For the text-containing cell, return its midpoint in [x, y] coordinate format. 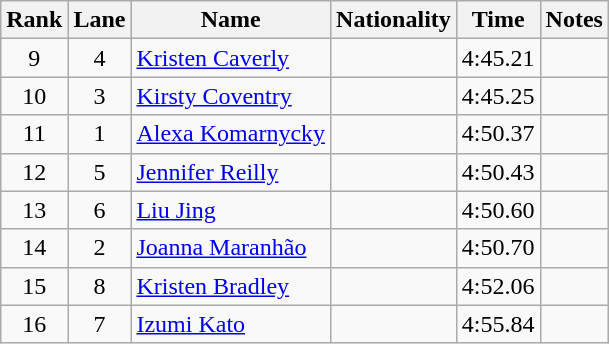
16 [34, 324]
3 [100, 96]
4:50.37 [498, 134]
Name [231, 20]
4:50.43 [498, 172]
4:45.25 [498, 96]
5 [100, 172]
6 [100, 210]
7 [100, 324]
Kirsty Coventry [231, 96]
Izumi Kato [231, 324]
4:50.70 [498, 248]
4 [100, 58]
1 [100, 134]
Time [498, 20]
8 [100, 286]
9 [34, 58]
Lane [100, 20]
Jennifer Reilly [231, 172]
Joanna Maranhão [231, 248]
Kristen Bradley [231, 286]
2 [100, 248]
11 [34, 134]
13 [34, 210]
Alexa Komarnycky [231, 134]
4:52.06 [498, 286]
Liu Jing [231, 210]
4:50.60 [498, 210]
Rank [34, 20]
12 [34, 172]
Notes [574, 20]
4:55.84 [498, 324]
15 [34, 286]
Nationality [394, 20]
Kristen Caverly [231, 58]
14 [34, 248]
4:45.21 [498, 58]
10 [34, 96]
